Extract the (x, y) coordinate from the center of the cell holding the provided text.  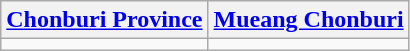
Mueang Chonburi (308, 20)
Chonburi Province (104, 20)
